Identify which cell holds the provided text, then report its [x, y] central coordinate. 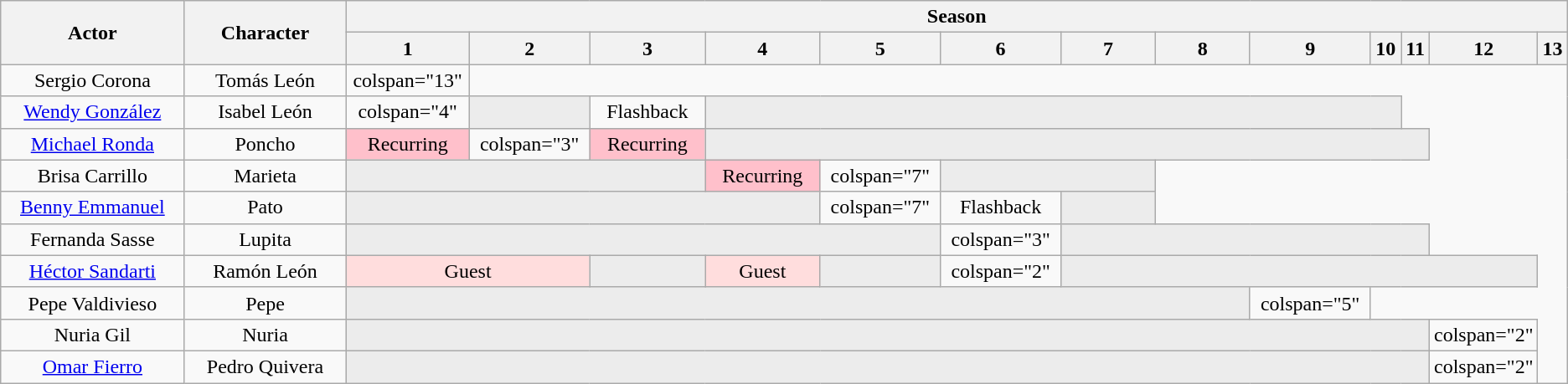
1 [407, 49]
11 [1416, 49]
Character [265, 33]
colspan="13" [407, 80]
Lupita [265, 239]
Poncho [265, 144]
5 [880, 49]
12 [1483, 49]
Héctor Sandarti [92, 271]
13 [1553, 49]
Isabel León [265, 112]
9 [1310, 49]
3 [647, 49]
Brisa Carrillo [92, 176]
8 [1203, 49]
7 [1107, 49]
Tomás León [265, 80]
Sergio Corona [92, 80]
Fernanda Sasse [92, 239]
Wendy González [92, 112]
Michael Ronda [92, 144]
Season [957, 17]
Ramón León [265, 271]
Actor [92, 33]
Omar Fierro [92, 366]
colspan="4" [407, 112]
Pepe [265, 303]
Nuria Gil [92, 335]
Pato [265, 207]
10 [1385, 49]
colspan="5" [1310, 303]
Marieta [265, 176]
Nuria [265, 335]
Pedro Quivera [265, 366]
Benny Emmanuel [92, 207]
Pepe Valdivieso [92, 303]
2 [529, 49]
6 [1001, 49]
4 [762, 49]
